Find where the given text appears and provide that cell's center as (x, y) coordinate. 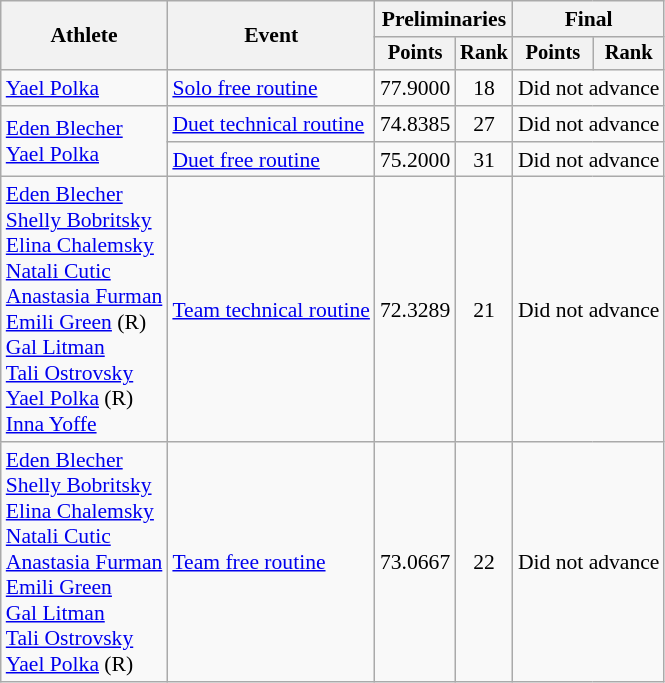
27 (484, 124)
72.3289 (415, 310)
Eden BlecherShelly BobritskyElina ChalemskyNatali CuticAnastasia FurmanEmili GreenGal LitmanTali OstrovskyYael Polka (R) (84, 562)
73.0667 (415, 562)
Athlete (84, 36)
Duet technical routine (271, 124)
77.9000 (415, 88)
Final (589, 19)
Yael Polka (84, 88)
74.8385 (415, 124)
18 (484, 88)
Team free routine (271, 562)
21 (484, 310)
22 (484, 562)
Preliminaries (444, 19)
Eden BlecherShelly BobritskyElina ChalemskyNatali CuticAnastasia FurmanEmili Green (R)Gal LitmanTali OstrovskyYael Polka (R)Inna Yoffe (84, 310)
75.2000 (415, 160)
31 (484, 160)
Team technical routine (271, 310)
Duet free routine (271, 160)
Eden BlecherYael Polka (84, 142)
Solo free routine (271, 88)
Event (271, 36)
